Provide the [X, Y] coordinate of the cell's center where the given text is located.  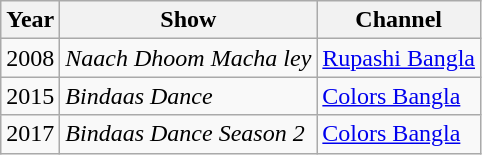
Naach Dhoom Macha ley [188, 58]
2008 [30, 58]
Year [30, 20]
2017 [30, 134]
Channel [399, 20]
Rupashi Bangla [399, 58]
Bindaas Dance [188, 96]
Bindaas Dance Season 2 [188, 134]
2015 [30, 96]
Show [188, 20]
